Return [X, Y] of the center of cell containing provided text 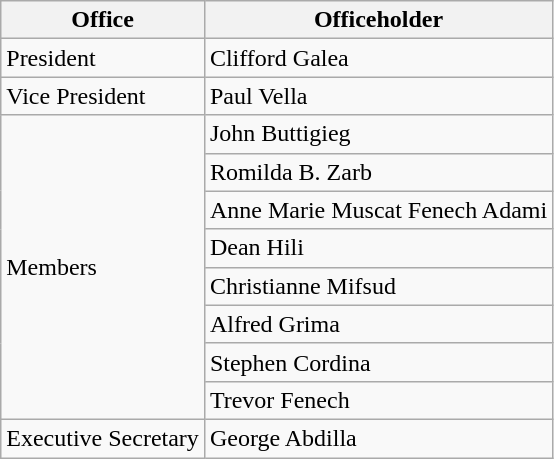
Clifford Galea [378, 58]
Members [103, 267]
Stephen Cordina [378, 362]
Dean Hili [378, 248]
George Abdilla [378, 438]
Executive Secretary [103, 438]
Alfred Grima [378, 324]
John Buttigieg [378, 134]
President [103, 58]
Office [103, 20]
Christianne Mifsud [378, 286]
Anne Marie Muscat Fenech Adami [378, 210]
Vice President [103, 96]
Officeholder [378, 20]
Paul Vella [378, 96]
Romilda B. Zarb [378, 172]
Trevor Fenech [378, 400]
